Scan for the cell matching the given text and deliver its (x, y) coordinate at center. 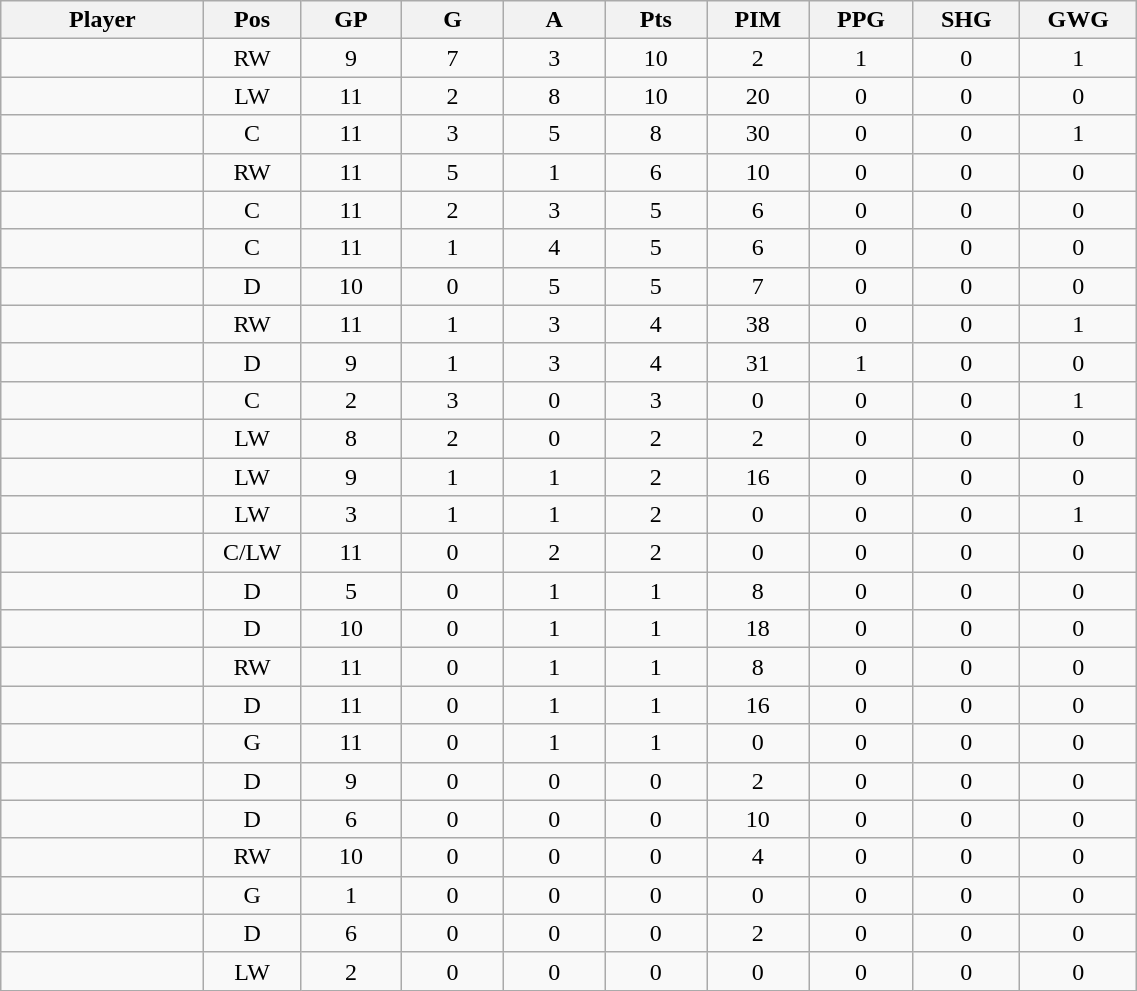
38 (758, 324)
PIM (758, 20)
20 (758, 96)
GWG (1078, 20)
31 (758, 362)
18 (758, 629)
30 (758, 134)
Pos (252, 20)
GP (351, 20)
PPG (861, 20)
A (554, 20)
Pts (656, 20)
C/LW (252, 553)
SHG (966, 20)
Player (102, 20)
